Extract the (X, Y) coordinate from the center of the cell holding the provided text.  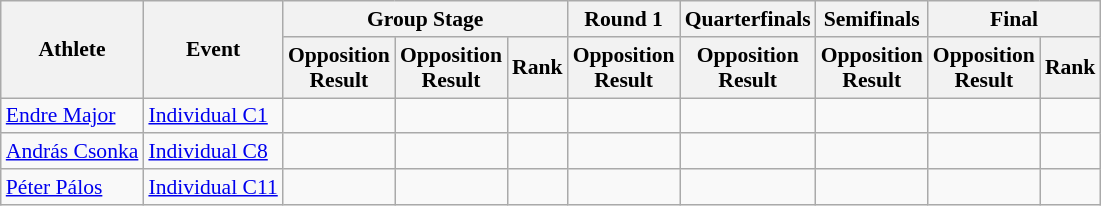
Athlete (72, 50)
Péter Pálos (72, 187)
Individual C8 (212, 152)
András Csonka (72, 152)
Endre Major (72, 116)
Individual C11 (212, 187)
Individual C1 (212, 116)
Event (212, 50)
Final (1014, 19)
Quarterfinals (748, 19)
Round 1 (624, 19)
Semifinals (872, 19)
Group Stage (426, 19)
